Extract the (x, y) coordinate from the center of the cell holding the provided text.  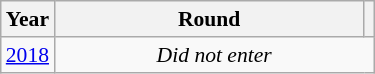
Did not enter (214, 55)
Round (209, 19)
2018 (28, 55)
Year (28, 19)
